Locate the cell with the specified text and output its (X, Y) center coordinate. 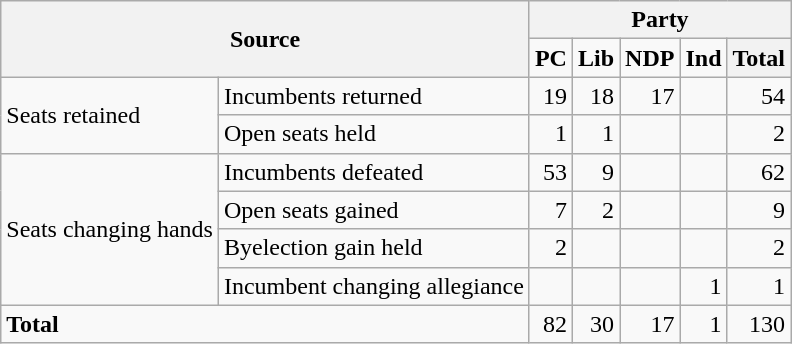
Seats retained (110, 115)
PC (550, 58)
Lib (596, 58)
Incumbents returned (374, 96)
Incumbent changing allegiance (374, 286)
82 (550, 324)
Ind (704, 58)
30 (596, 324)
18 (596, 96)
Source (266, 39)
53 (550, 172)
130 (759, 324)
NDP (650, 58)
Party (660, 20)
Open seats gained (374, 210)
Byelection gain held (374, 248)
Seats changing hands (110, 229)
19 (550, 96)
54 (759, 96)
7 (550, 210)
62 (759, 172)
Incumbents defeated (374, 172)
Open seats held (374, 134)
